Return (X, Y) of the center of cell containing provided text 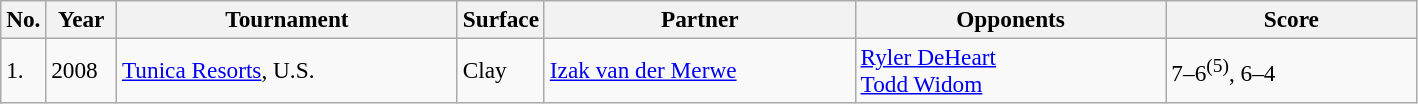
Ryler DeHeart Todd Widom (1010, 70)
Izak van der Merwe (700, 70)
7–6(5), 6–4 (1292, 70)
Score (1292, 19)
Partner (700, 19)
Opponents (1010, 19)
Clay (500, 70)
Tournament (288, 19)
No. (24, 19)
2008 (82, 70)
1. (24, 70)
Surface (500, 19)
Year (82, 19)
Tunica Resorts, U.S. (288, 70)
